Determine the [X, Y] coordinate at the center of the cell enclosing the given text.  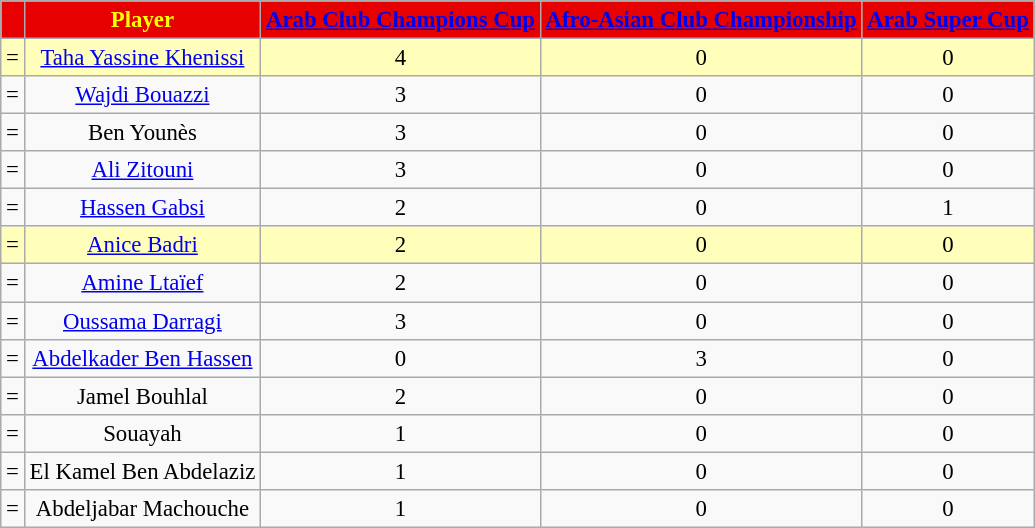
Afro-Asian Club Championship [701, 20]
Abdeljabar Machouche [142, 509]
Souayah [142, 433]
Ben Younès [142, 133]
Player [142, 20]
Wajdi Bouazzi [142, 95]
Anice Badri [142, 245]
Taha Yassine Khenissi [142, 58]
Ali Zitouni [142, 170]
Amine Ltaïef [142, 283]
El Kamel Ben Abdelaziz [142, 471]
4 [401, 58]
Hassen Gabsi [142, 208]
Arab Club Champions Cup [401, 20]
Jamel Bouhlal [142, 396]
Oussama Darragi [142, 321]
Abdelkader Ben Hassen [142, 358]
Arab Super Cup [948, 20]
